From the cell containing the given text, extract its center point as (x, y) coordinate. 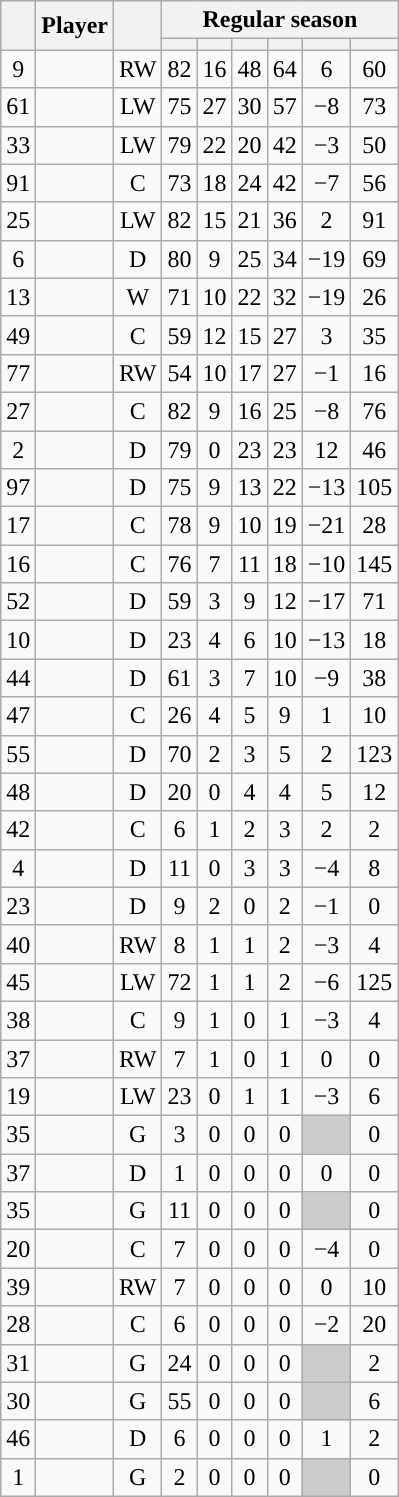
49 (18, 335)
64 (284, 69)
44 (18, 678)
123 (374, 754)
52 (18, 602)
33 (18, 145)
36 (284, 221)
−7 (326, 183)
W (138, 297)
−21 (326, 526)
80 (180, 259)
31 (18, 1363)
34 (284, 259)
77 (18, 373)
39 (18, 1287)
Regular season (280, 20)
−10 (326, 564)
60 (374, 69)
−2 (326, 1325)
40 (18, 944)
56 (374, 183)
145 (374, 564)
69 (374, 259)
21 (250, 221)
47 (18, 716)
−6 (326, 982)
78 (180, 526)
45 (18, 982)
32 (284, 297)
50 (374, 145)
125 (374, 982)
70 (180, 754)
54 (180, 373)
−9 (326, 678)
105 (374, 488)
−17 (326, 602)
57 (284, 107)
97 (18, 488)
72 (180, 982)
Player (75, 26)
